Output the (X, Y) coordinate of the center of the cell containing the given text.  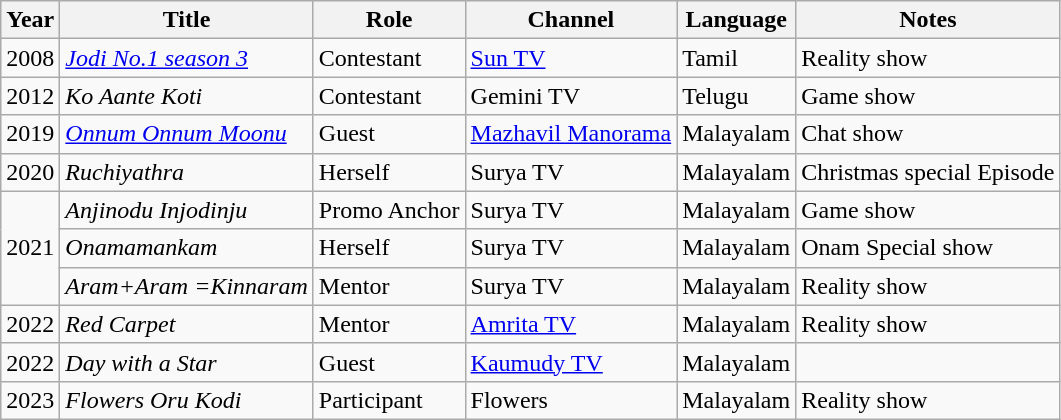
Promo Anchor (389, 210)
Chat show (928, 134)
Language (736, 20)
Kaumudy TV (571, 362)
Flowers (571, 400)
Telugu (736, 96)
Christmas special Episode (928, 172)
Onnum Onnum Moonu (186, 134)
Day with a Star (186, 362)
Aram+Aram =Kinnaram (186, 286)
Jodi No.1 season 3 (186, 58)
Participant (389, 400)
Tamil (736, 58)
Title (186, 20)
Role (389, 20)
Notes (928, 20)
Year (30, 20)
2023 (30, 400)
Mazhavil Manorama (571, 134)
Amrita TV (571, 324)
Channel (571, 20)
Onamamankam (186, 248)
Flowers Oru Kodi (186, 400)
2012 (30, 96)
2021 (30, 248)
2008 (30, 58)
Ko Aante Koti (186, 96)
Anjinodu Injodinju (186, 210)
2020 (30, 172)
Sun TV (571, 58)
Gemini TV (571, 96)
Onam Special show (928, 248)
Red Carpet (186, 324)
Ruchiyathra (186, 172)
2019 (30, 134)
